Provide the [x, y] coordinate of the cell's center where the given text is located.  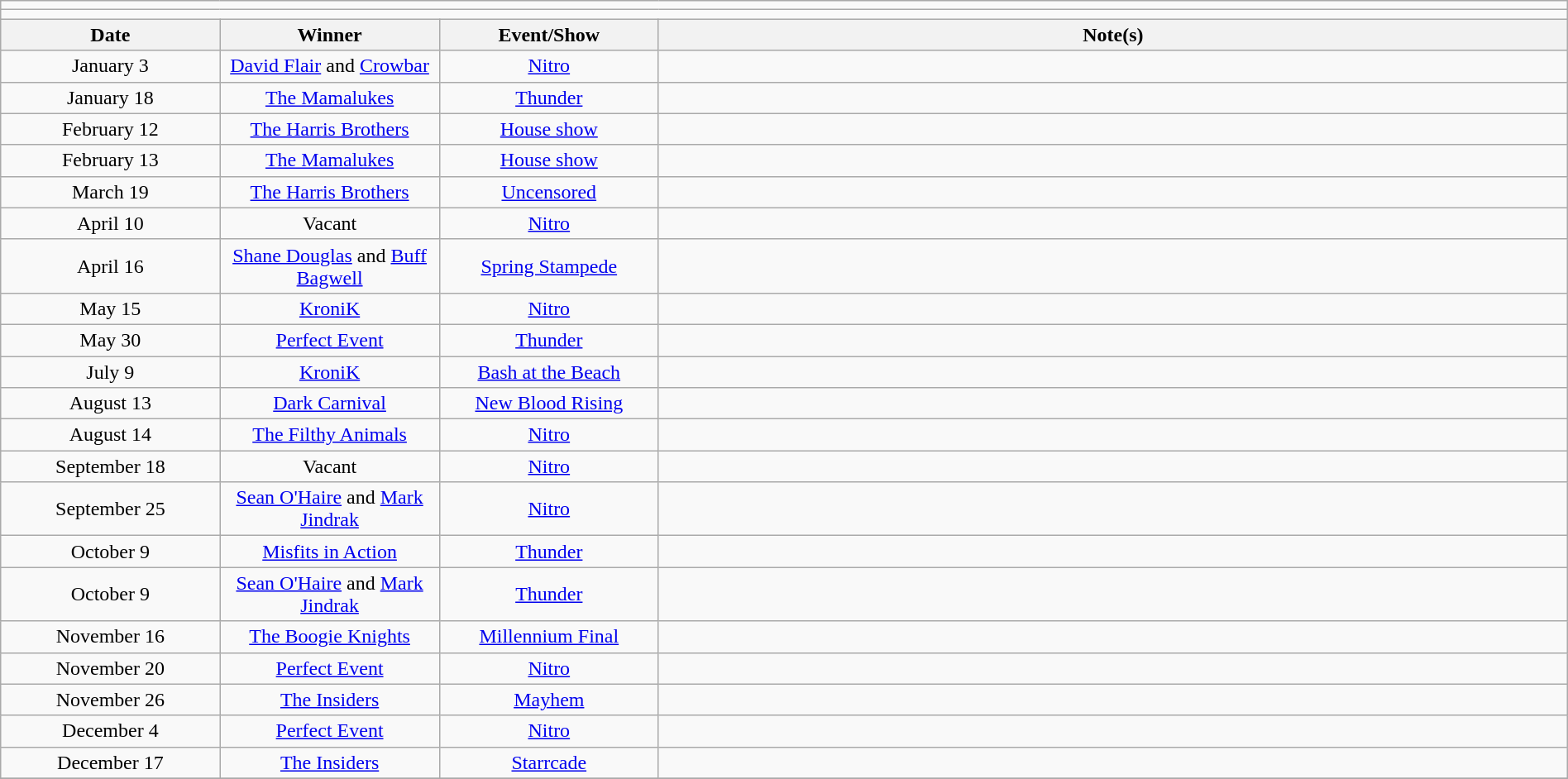
July 9 [111, 371]
December 4 [111, 731]
February 13 [111, 160]
November 16 [111, 637]
August 14 [111, 435]
May 15 [111, 308]
Starrcade [549, 762]
December 17 [111, 762]
Winner [329, 35]
Spring Stampede [549, 266]
November 20 [111, 668]
David Flair and Crowbar [329, 66]
The Filthy Animals [329, 435]
September 18 [111, 466]
Misfits in Action [329, 552]
Bash at the Beach [549, 371]
Dark Carnival [329, 404]
Shane Douglas and Buff Bagwell [329, 266]
March 19 [111, 192]
The Boogie Knights [329, 637]
Millennium Final [549, 637]
Event/Show [549, 35]
November 26 [111, 700]
September 25 [111, 509]
Note(s) [1113, 35]
April 10 [111, 223]
Date [111, 35]
August 13 [111, 404]
April 16 [111, 266]
February 12 [111, 129]
May 30 [111, 340]
Uncensored [549, 192]
January 18 [111, 98]
New Blood Rising [549, 404]
Mayhem [549, 700]
January 3 [111, 66]
